Find where the given text appears and provide that cell's center as [X, Y] coordinate. 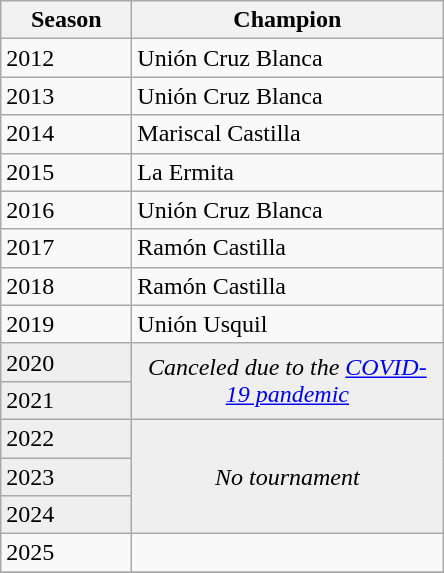
Canceled due to the COVID-19 pandemic [288, 381]
Unión Usquil [288, 324]
2019 [66, 324]
2022 [66, 438]
2023 [66, 477]
Mariscal Castilla [288, 134]
2015 [66, 172]
2024 [66, 515]
2016 [66, 210]
No tournament [288, 476]
2017 [66, 248]
La Ermita [288, 172]
Champion [288, 20]
Season [66, 20]
2018 [66, 286]
2025 [66, 553]
2013 [66, 96]
2012 [66, 58]
2021 [66, 400]
2020 [66, 362]
2014 [66, 134]
